Scan for the cell matching the given text and deliver its (X, Y) coordinate at center. 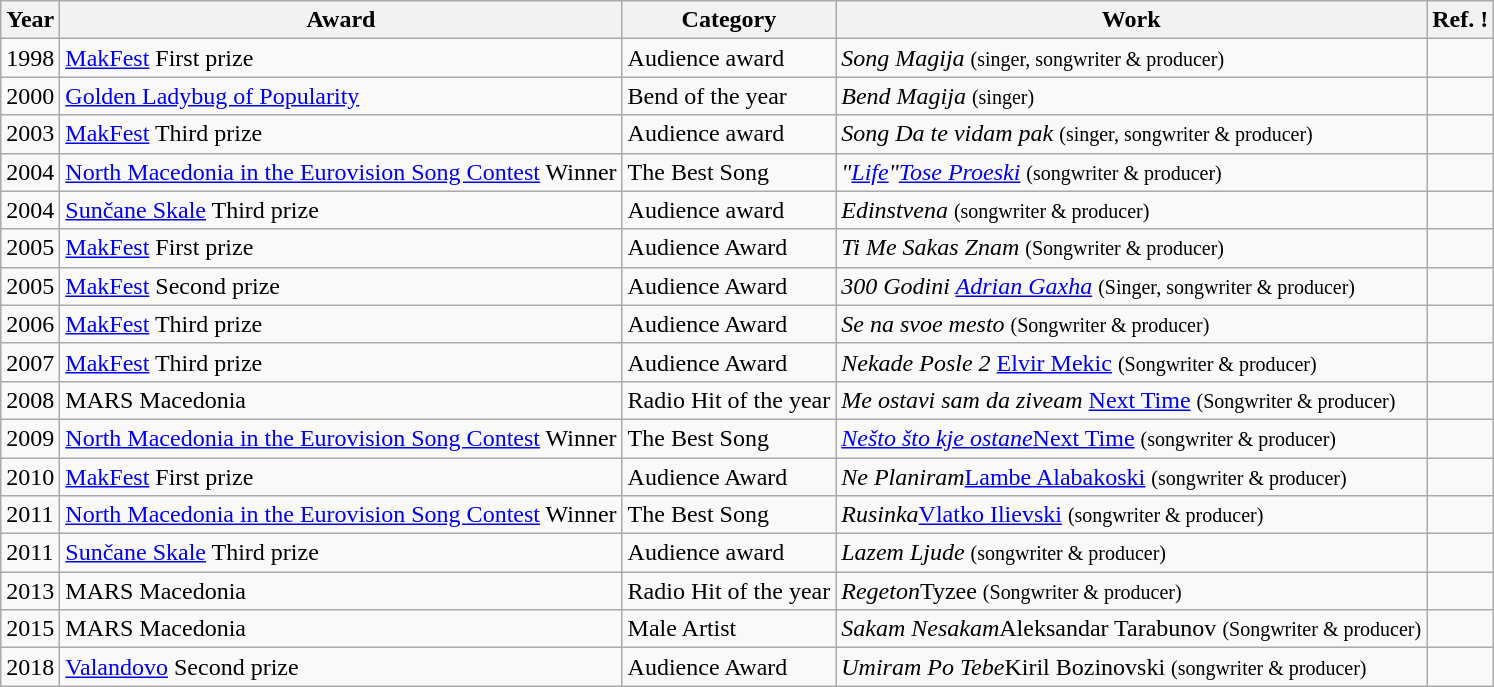
Sakam NesakamAleksandar Tarabunov (Songwriter & producer) (1132, 629)
2013 (30, 591)
"Life"Tose Proeski (songwriter & producer) (1132, 172)
2007 (30, 362)
Bend of the year (729, 96)
Valandovo Second prize (341, 667)
Song Magija (singer, songwriter & producer) (1132, 58)
2000 (30, 96)
2015 (30, 629)
Bend Magija (singer) (1132, 96)
RegetonTyzee (Songwriter & producer) (1132, 591)
Nešto što kje ostaneNext Time (songwriter & producer) (1132, 438)
Award (341, 20)
Golden Ladybug of Popularity (341, 96)
300 Godini Adrian Gaxha (Singer, songwriter & producer) (1132, 286)
Me ostavi sam da ziveam Next Time (Songwriter & producer) (1132, 400)
2018 (30, 667)
Category (729, 20)
1998 (30, 58)
Umiram Po TebeKiril Bozinovski (songwriter & producer) (1132, 667)
RusinkaVlatko Ilievski (songwriter & producer) (1132, 515)
Work (1132, 20)
Ti Me Sakas Znam (Songwriter & producer) (1132, 248)
2008 (30, 400)
2010 (30, 477)
MakFest Second prize (341, 286)
Nekade Posle 2 Elvir Mekic (Songwriter & producer) (1132, 362)
Ne PlaniramLambe Alabakoski (songwriter & producer) (1132, 477)
Edinstvena (songwriter & producer) (1132, 210)
Ref. ! (1460, 20)
Se na svoe mesto (Songwriter & producer) (1132, 324)
2009 (30, 438)
Male Artist (729, 629)
Song Da te vidam pak (singer, songwriter & producer) (1132, 134)
2003 (30, 134)
Year (30, 20)
2006 (30, 324)
Lazem Ljude (songwriter & producer) (1132, 553)
